Extract the [X, Y] coordinate from the center of the cell holding the provided text.  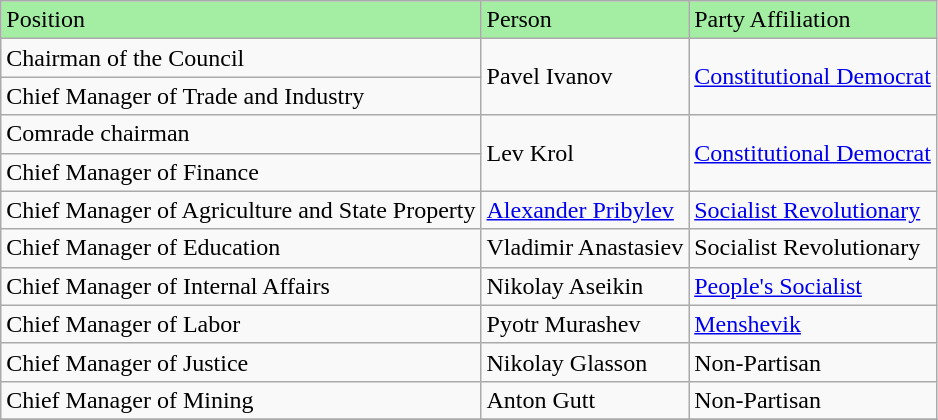
Nikolay Glasson [585, 362]
Menshevik [813, 324]
Chief Manager of Internal Affairs [241, 286]
Pavel Ivanov [585, 77]
Chief Manager of Labor [241, 324]
Lev Krol [585, 153]
Party Affiliation [813, 20]
People's Socialist [813, 286]
Comrade chairman [241, 134]
Position [241, 20]
Pyotr Murashev [585, 324]
Chief Manager of Finance [241, 172]
Alexander Pribylev [585, 210]
Anton Gutt [585, 400]
Nikolay Aseikin [585, 286]
Chief Manager of Mining [241, 400]
Vladimir Anastasiev [585, 248]
Person [585, 20]
Chief Manager of Education [241, 248]
Chairman of the Council [241, 58]
Chief Manager of Trade and Industry [241, 96]
Chief Manager of Justice [241, 362]
Chief Manager of Agriculture and State Property [241, 210]
